Search for the cell housing the specified text and yield its (X, Y) center coordinate. 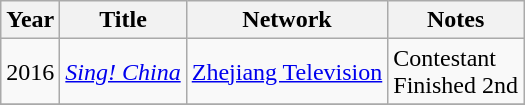
Contestant Finished 2nd (456, 72)
Sing! China (123, 72)
2016 (30, 72)
Zhejiang Television (287, 72)
Title (123, 20)
Notes (456, 20)
Network (287, 20)
Year (30, 20)
